Search for the cell housing the specified text and yield its (x, y) center coordinate. 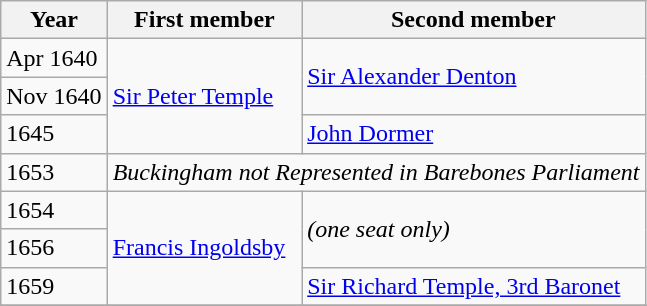
Year (54, 20)
(one seat only) (474, 229)
Buckingham not Represented in Barebones Parliament (376, 172)
1645 (54, 134)
John Dormer (474, 134)
1659 (54, 286)
Nov 1640 (54, 96)
Apr 1640 (54, 58)
1656 (54, 248)
First member (204, 20)
Sir Richard Temple, 3rd Baronet (474, 286)
Second member (474, 20)
Sir Alexander Denton (474, 77)
1654 (54, 210)
Francis Ingoldsby (204, 248)
Sir Peter Temple (204, 96)
1653 (54, 172)
